Capture the cell that displays the provided text and extract its [x, y] central coordinate. 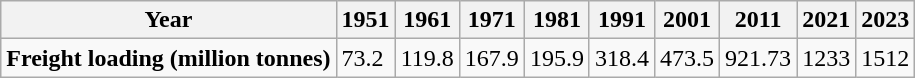
921.73 [758, 58]
1991 [622, 20]
1951 [366, 20]
1512 [886, 58]
1961 [427, 20]
1981 [556, 20]
195.9 [556, 58]
1971 [492, 20]
73.2 [366, 58]
2023 [886, 20]
1233 [826, 58]
318.4 [622, 58]
Freight loading (million tonnes) [168, 58]
Year [168, 20]
473.5 [686, 58]
2021 [826, 20]
2001 [686, 20]
2011 [758, 20]
167.9 [492, 58]
119.8 [427, 58]
